For the text-containing cell, return its midpoint in [x, y] coordinate format. 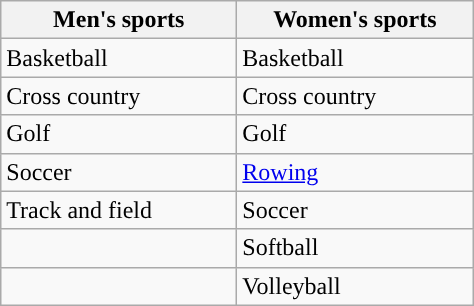
Women's sports [355, 20]
Softball [355, 248]
Men's sports [119, 20]
Rowing [355, 172]
Track and field [119, 210]
Volleyball [355, 286]
